Capture the cell that displays the provided text and extract its [X, Y] central coordinate. 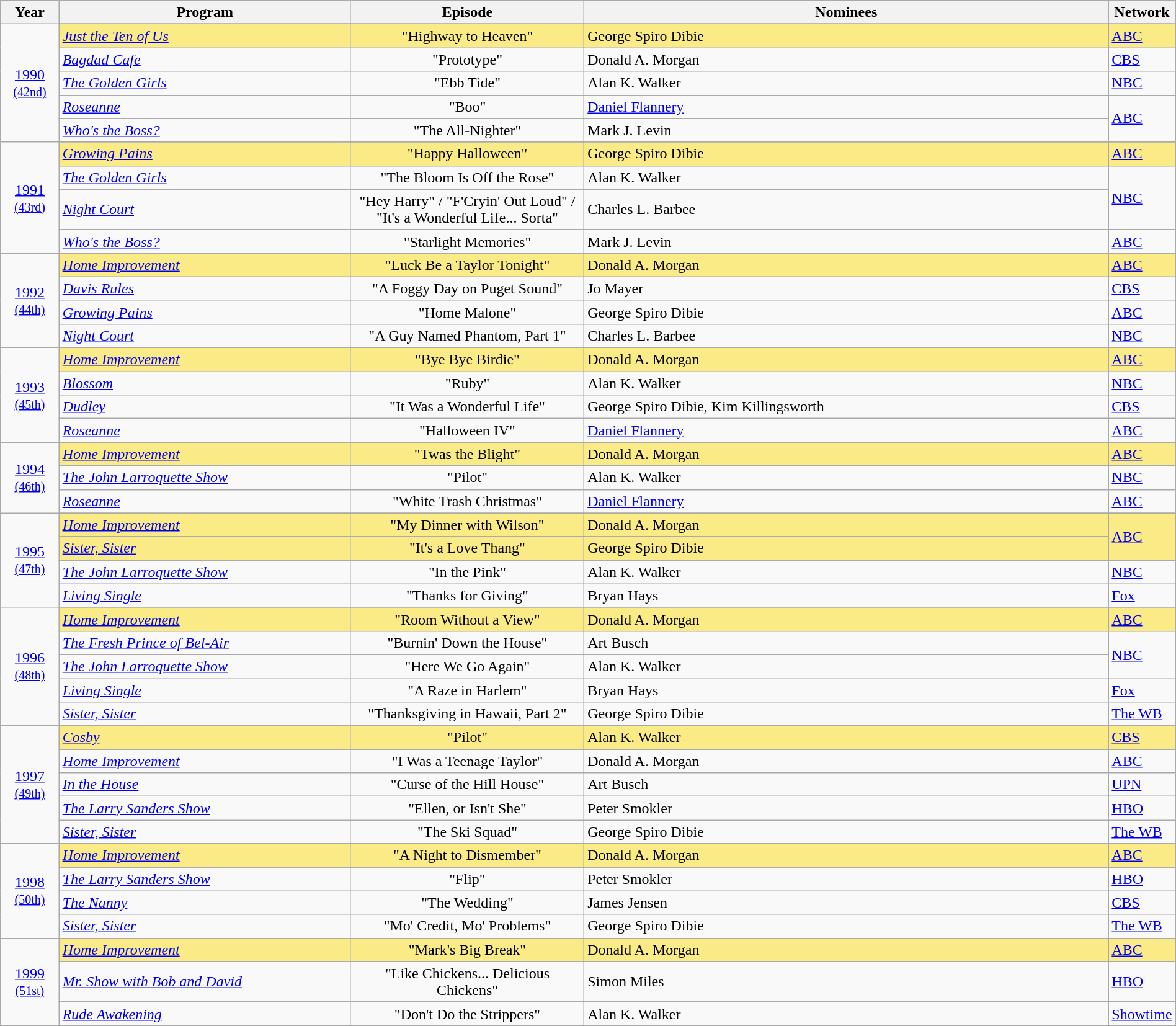
"Thanksgiving in Hawaii, Part 2" [467, 714]
1993(45th) [30, 395]
"Highway to Heaven" [467, 36]
"Ebb Tide" [467, 83]
1996(48th) [30, 666]
"Bye Bye Birdie" [467, 360]
1991(43rd) [30, 197]
"White Trash Christmas" [467, 501]
"Here We Go Again" [467, 666]
"A Foggy Day on Puget Sound" [467, 288]
"In the Pink" [467, 572]
"It Was a Wonderful Life" [467, 407]
Simon Miles [846, 981]
"Ruby" [467, 383]
"Prototype" [467, 60]
"The Wedding" [467, 903]
Just the Ten of Us [205, 36]
Rude Awakening [205, 1014]
1994(46th) [30, 478]
"Twas the Blight" [467, 454]
"Starlight Memories" [467, 241]
"Ellen, or Isn't She" [467, 808]
Cosby [205, 738]
The Fresh Prince of Bel-Air [205, 643]
"A Guy Named Phantom, Part 1" [467, 336]
In the House [205, 785]
"Room Without a View" [467, 619]
The Nanny [205, 903]
"Thanks for Giving" [467, 596]
"It's a Love Thang" [467, 548]
UPN [1142, 785]
Dudley [205, 407]
Bagdad Cafe [205, 60]
"I Was a Teenage Taylor" [467, 761]
1990(42nd) [30, 83]
"A Raze in Harlem" [467, 690]
"The Bloom Is Off the Rose" [467, 177]
"Halloween IV" [467, 430]
George Spiro Dibie, Kim Killingsworth [846, 407]
"Luck Be a Taylor Tonight" [467, 265]
Blossom [205, 383]
"Curse of the Hill House" [467, 785]
1998(50th) [30, 891]
1992(44th) [30, 300]
"Don't Do the Strippers" [467, 1014]
Davis Rules [205, 288]
"Flip" [467, 879]
Mr. Show with Bob and David [205, 981]
"Mo' Credit, Mo' Problems" [467, 926]
"The All-Nighter" [467, 130]
"Hey Harry" / "F'Cryin' Out Loud" / "It's a Wonderful Life... Sorta" [467, 210]
"Like Chickens... Delicious Chickens" [467, 981]
Nominees [846, 12]
1997(49th) [30, 785]
"Home Malone" [467, 312]
"My Dinner with Wilson" [467, 525]
Year [30, 12]
Network [1142, 12]
"Mark's Big Break" [467, 950]
Program [205, 12]
James Jensen [846, 903]
Episode [467, 12]
"Boo" [467, 107]
"Burnin' Down the House" [467, 643]
Showtime [1142, 1014]
"A Night to Dismember" [467, 855]
1999(51st) [30, 981]
Jo Mayer [846, 288]
1995(47th) [30, 560]
"Happy Halloween" [467, 154]
"The Ski Squad" [467, 832]
